Extract the (x, y) coordinate from the center of the cell holding the provided text.  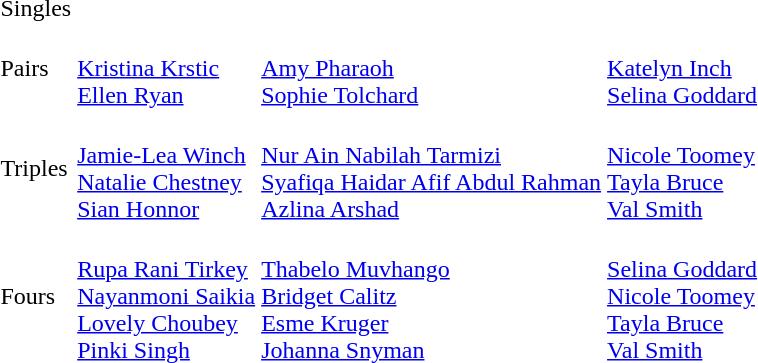
Jamie-Lea WinchNatalie ChestneySian Honnor (166, 168)
Kristina KrsticEllen Ryan (166, 68)
Nur Ain Nabilah TarmiziSyafiqa Haidar Afif Abdul RahmanAzlina Arshad (432, 168)
Amy PharaohSophie Tolchard (432, 68)
